Locate the cell with the specified text and output its [X, Y] center coordinate. 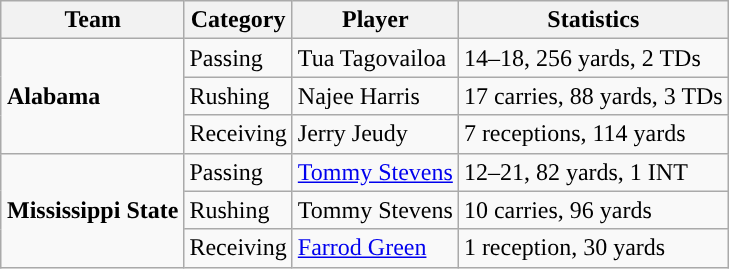
Najee Harris [375, 96]
Statistics [593, 20]
Player [375, 20]
Team [92, 20]
Category [238, 20]
Mississippi State [92, 210]
12–21, 82 yards, 1 INT [593, 172]
Farrod Green [375, 248]
17 carries, 88 yards, 3 TDs [593, 96]
Jerry Jeudy [375, 134]
14–18, 256 yards, 2 TDs [593, 58]
1 reception, 30 yards [593, 248]
Alabama [92, 96]
Tua Tagovailoa [375, 58]
7 receptions, 114 yards [593, 134]
10 carries, 96 yards [593, 210]
